Determine the (x, y) coordinate at the center of the cell enclosing the given text.  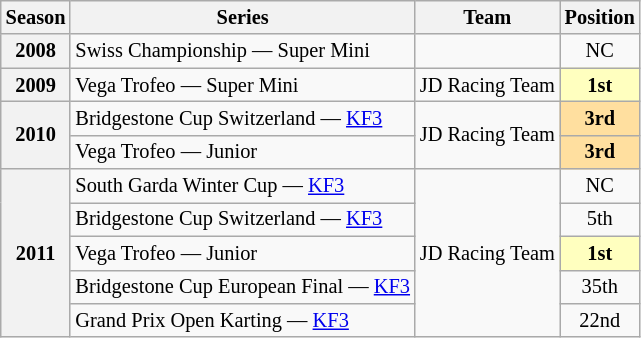
5th (600, 219)
35th (600, 287)
2008 (36, 51)
Team (488, 17)
Series (242, 17)
Grand Prix Open Karting — KF3 (242, 320)
Bridgestone Cup European Final — KF3 (242, 287)
Vega Trofeo — Super Mini (242, 85)
2010 (36, 134)
Position (600, 17)
2009 (36, 85)
South Garda Winter Cup — KF3 (242, 186)
Swiss Championship — Super Mini (242, 51)
22nd (600, 320)
2011 (36, 253)
Season (36, 17)
